Return [X, Y] of the center of cell containing provided text 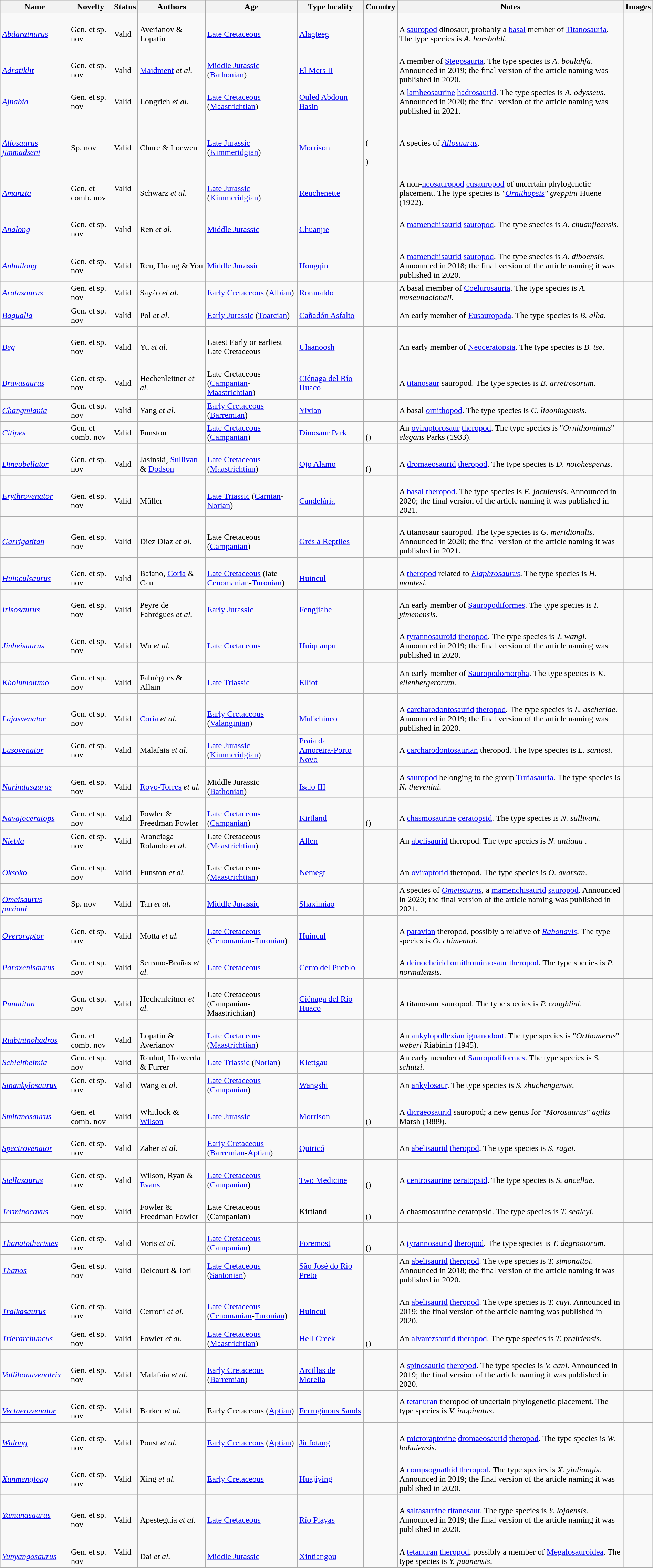
Vectaerovenator [35, 1406]
Irisosaurus [35, 605]
Isalo III [331, 782]
Chuanjie [331, 225]
Thanatotheristes [35, 1239]
Country [381, 7]
Terminocavus [35, 1207]
Reuchenette [331, 189]
Huajiying [331, 1474]
Elliot [331, 678]
Río Playas [331, 1516]
A titanosaur sauropod. The type species is P. coughlini. [510, 999]
Zaher et al. [172, 1144]
Smitanosaurus [35, 1112]
Niebla [35, 840]
Tan et al. [172, 899]
Yang et al. [172, 410]
Lusovenator [35, 750]
Early Cretaceous (Barremian-Aptian) [251, 1144]
Rauhut, Holwerda & Furrer [172, 1063]
Dinosaur Park [331, 433]
Late Cretaceous (late Cenomanian-Turonian) [251, 573]
Ren, Huang & You [172, 261]
Schleitheimia [35, 1063]
A spinosaurid theropod. The type species is V. cani. Announced in 2019; the final version of the article naming it was published in 2020. [510, 1370]
Poust et al. [172, 1438]
A member of Stegosauria. The type species is A. boulahfa. Announced in 2019; the final version of the article naming was published in 2020. [510, 65]
Longrich et al. [172, 102]
Candelária [331, 496]
Shaximiao [331, 899]
An alvarezsaurid theropod. The type species is T. prairiensis. [510, 1338]
Name [35, 7]
Early Jurassic (Toarcian) [251, 315]
Romualdo [331, 293]
Cerro del Pueblo [331, 963]
Age [251, 7]
A theropod related to Elaphrosaurus. The type species is H. montesi. [510, 573]
A centrosaurine ceratopsid. The type species is S. ancellae. [510, 1175]
Cañadón Asfalto [331, 315]
A carcharodontosaurid theropod. The type species is L. ascheriae. Announced in 2019; the final version of the article naming was published in 2020. [510, 714]
Early Cretaceous (Albian) [251, 293]
Müller [172, 496]
Images [638, 7]
Serrano-Brañas et al. [172, 963]
A basal ornithopod. The type species is C. liaoningensis. [510, 410]
Sinankylosaurus [35, 1085]
An abelisaurid theropod. The type species is T. cuyi. Announced in 2019; the final version of the article naming was published in 2020. [510, 1306]
Quiricó [331, 1144]
A tetanuran theropod, possibly a member of Megalosauroidea. The type species is Y. puanensis. [510, 1552]
A deinocheirid ornithomimosaur theropod. The type species is P. normalensis. [510, 963]
Delcourt & Iori [172, 1270]
Late Jurassic [251, 1112]
Adratiklit [35, 65]
A saltasaurine titanosaur. The type species is Y. lojaensis. Announced in 2019; the final version of the article naming it was published in 2020. [510, 1516]
Citipes [35, 433]
Coria et al. [172, 714]
An ankylopollexian iguanodont. The type species is "Orthomerus" weberi Riabinin (1945). [510, 1036]
Tralkasaurus [35, 1306]
Wangshi [331, 1085]
A tyrannosaurid theropod. The type species is T. degrootorum. [510, 1239]
An early member of Neoceratopsia. The type species is B. tse. [510, 342]
An early member of Sauropodiformes. The type species is S. schutzi. [510, 1063]
Ferruginous Sands [331, 1406]
A basal theropod. The type species is E. jacuiensis. Announced in 2020; the final version of the article naming it was published in 2021. [510, 496]
Huiquanpu [331, 642]
Schwarz et al. [172, 189]
Early Jurassic [251, 605]
Aranciaga Rolando et al. [172, 840]
Dineobellator [35, 460]
Funston [172, 433]
Bagualia [35, 315]
Aratasaurus [35, 293]
Novelty [90, 7]
Arcillas de Morella [331, 1370]
An abelisaurid theropod. The type species is S. ragei. [510, 1144]
Chure & Loewen [172, 143]
Cerroni et al. [172, 1306]
An early member of Sauropodomorpha. The type species is K. ellenbergerorum. [510, 678]
Latest Early or earliest Late Cretaceous [251, 342]
A carcharodontosaurian theropod. The type species is L. santosi. [510, 750]
A titanosaur sauropod. The type species is B. arreirosorum. [510, 379]
Early Cretaceous (Valanginian) [251, 714]
Narindasaurus [35, 782]
Hongqin [331, 261]
Voris et al. [172, 1239]
Oksoko [35, 868]
Praia da Amoreira-Porto Novo [331, 750]
Thanos [35, 1270]
A tetanuran theropod of uncertain phylogenetic placement. The type species is V. inopinatus. [510, 1406]
Changmiania [35, 410]
Xintiangou [331, 1552]
A basal member of Coelurosauria. The type species is A. museunacionali. [510, 293]
Notes [510, 7]
Paraxenisaurus [35, 963]
An abelisaurid theropod. The type species is N. antiqua . [510, 840]
A species of Allosaurus. [510, 143]
A tyrannosauroid theropod. The type species is J. wangi. Announced in 2019; the final version of the article naming was published in 2020. [510, 642]
Stellasaurus [35, 1175]
Yixian [331, 410]
Apesteguía et al. [172, 1516]
Nemegt [331, 868]
Xunmenglong [35, 1474]
Ajnabia [35, 102]
A non-neosauropod eusauropod of uncertain phylogenetic placement. The type species is "Ornithopsis" greppini Huene (1922). [510, 189]
Wulong [35, 1438]
Kholumolumo [35, 678]
A microraptorine dromaeosaurid theropod. The type species is W. bohaiensis. [510, 1438]
A sauropod dinosaur, probably a basal member of Titanosauria. The type species is A. barsboldi. [510, 29]
Riabininohadros [35, 1036]
Díez Díaz et al. [172, 537]
Anhuilong [35, 261]
Status [125, 7]
Ouled Abdoun Basin [331, 102]
A chasmosaurine ceratopsid. The type species is T. sealeyi. [510, 1207]
An early member of Eusauropoda. The type species is B. alba. [510, 315]
A paravian theropod, possibly a relative of Rahonavis. The type species is O. chimentoi. [510, 931]
Yamanasaurus [35, 1516]
An abelisaurid theropod. The type species is T. simonattoi. Announced in 2018; the final version of the article naming it was published in 2020. [510, 1270]
Yunyangosaurus [35, 1552]
Whitlock & Wilson [172, 1112]
Abdarainurus [35, 29]
A species of Omeisaurus, a mamenchisaurid sauropod. Announced in 2020; the final version of the article naming was published in 2021. [510, 899]
Jinbeisaurus [35, 642]
Amanzia [35, 189]
Type locality [331, 7]
Trierarchuncus [35, 1338]
A dicraeosaurid sauropod; a new genus for "Morosaurus" agilis Marsh (1889). [510, 1112]
Barker et al. [172, 1406]
Allen [331, 840]
Fowler et al. [172, 1338]
Maidment et al. [172, 65]
Foremost [331, 1239]
Two Medicine [331, 1175]
A chasmosaurine ceratopsid. The type species is N. sullivani. [510, 814]
Alagteeg [331, 29]
Overoraptor [35, 931]
A dromaeosaurid theropod. The type species is D. notohesperus. [510, 460]
Hell Creek [331, 1338]
Motta et al. [172, 931]
Wang et al. [172, 1085]
Lopatin & Averianov [172, 1036]
Late Cretaceous (Santonian) [251, 1270]
Huinculsaurus [35, 573]
Sayão et al. [172, 293]
Baiano, Coria & Cau [172, 573]
A compsognathid theropod. The type species is X. yinliangis. Announced in 2019; the final version of the article naming it was published in 2020. [510, 1474]
Garrigatitan [35, 537]
Wilson, Ryan & Evans [172, 1175]
Early Cretaceous [251, 1474]
An ankylosaur. The type species is S. zhuchengensis. [510, 1085]
An oviraptorosaur theropod. The type species is "Ornithomimus" elegans Parks (1933). [510, 433]
An oviraptorid theropod. The type species is O. avarsan. [510, 868]
Late Triassic (Carnian-Norian) [251, 496]
Beg [35, 342]
Erythrovenator [35, 496]
Punatitan [35, 999]
A mamenchisaurid sauropod. The type species is A. chuanjieensis. [510, 225]
Averianov & Lopatin [172, 29]
Grès à Reptiles [331, 537]
A sauropod belonging to the group Turiasauria. The type species is N. thevenini. [510, 782]
Ren et al. [172, 225]
Dai et al. [172, 1552]
Vallibonavenatrix [35, 1370]
Xing et al. [172, 1474]
An early member of Sauropodiformes. The type species is I. yimenensis. [510, 605]
Navajoceratops [35, 814]
Royo-Torres et al. [172, 782]
Late Triassic (Norian) [251, 1063]
Yu et al. [172, 342]
Pol et al. [172, 315]
A lambeosaurine hadrosaurid. The type species is A. odysseus. Announced in 2020; the final version of the article naming was published in 2021. [510, 102]
Klettgau [331, 1063]
Mulichinco [331, 714]
Authors [172, 7]
A titanosaur sauropod. The type species is G. meridionalis. Announced in 2020; the final version of the article naming it was published in 2021. [510, 537]
El Mers II [331, 65]
Funston et al. [172, 868]
São José do Rio Preto [331, 1270]
Jiufotang [331, 1438]
Omeisaurus puxiani [35, 899]
Spectrovenator [35, 1144]
Jasinski, Sullivan & Dodson [172, 460]
Fabrègues & Allain [172, 678]
Peyre de Fabrègues et al. [172, 605]
Lajasvenator [35, 714]
Analong [35, 225]
Late Triassic [251, 678]
A mamenchisaurid sauropod. The type species is A. diboensis. Announced in 2018; the final version of the article naming it was published in 2020. [510, 261]
Allosaurus jimmadseni [35, 143]
Fengjiahe [331, 605]
Wu et al. [172, 642]
Bravasaurus [35, 379]
Ulaanoosh [331, 342]
Ojo Alamo [331, 460]
